Scan for the cell matching the given text and deliver its [X, Y] coordinate at center. 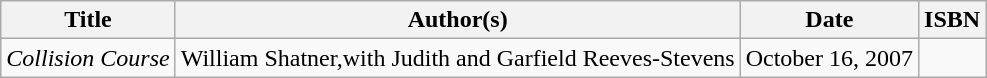
William Shatner,with Judith and Garfield Reeves-Stevens [458, 58]
ISBN [952, 20]
Date [829, 20]
Author(s) [458, 20]
Title [88, 20]
October 16, 2007 [829, 58]
Collision Course [88, 58]
